Identify which cell holds the provided text, then report its (X, Y) central coordinate. 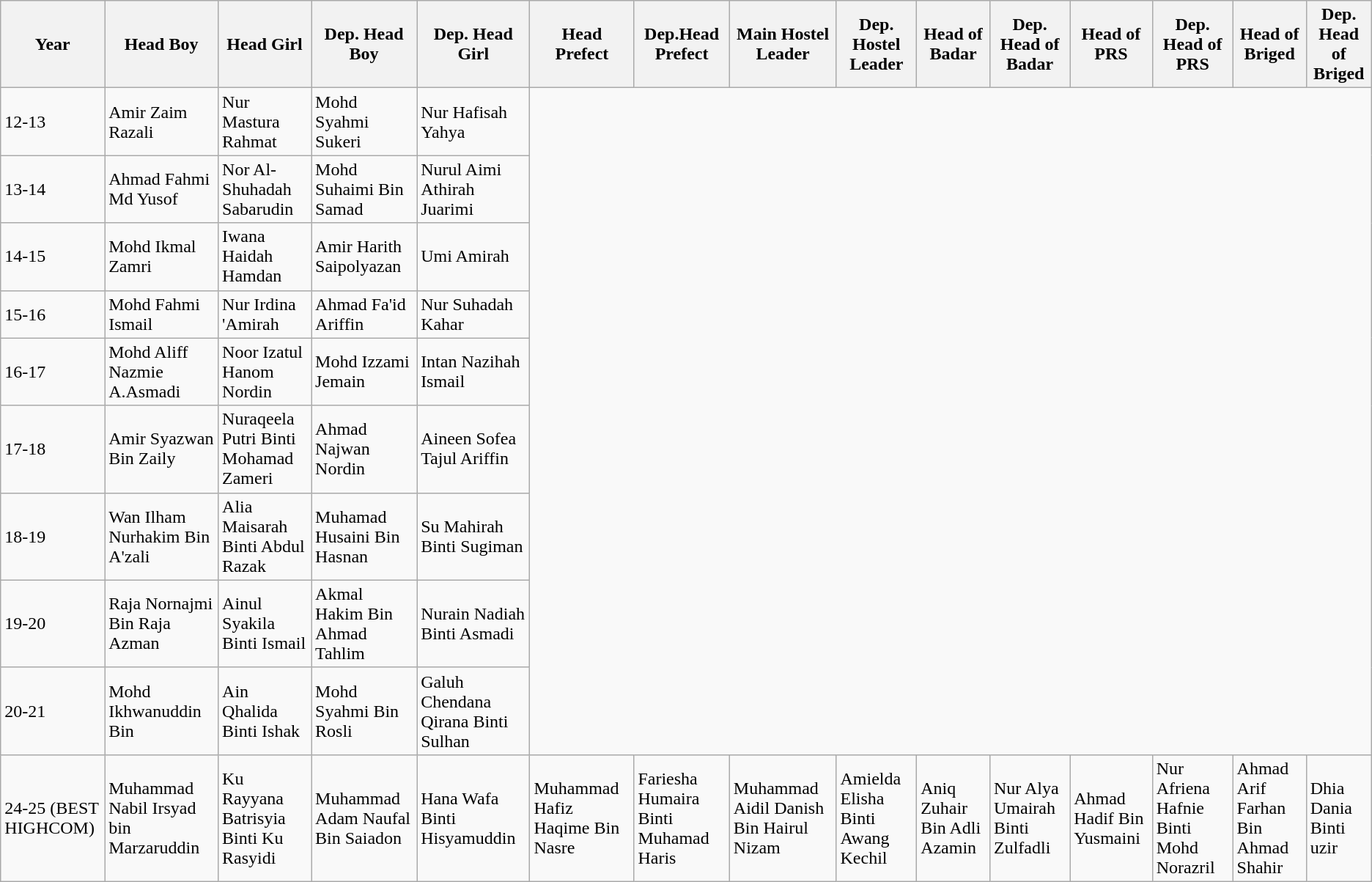
Head Girl (265, 44)
Hana Wafa Binti Hisyamuddin (473, 818)
Mohd Ikhwanuddin Bin (161, 711)
Year (53, 44)
Akmal Hakim Bin Ahmad Tahlim (364, 623)
Head of Briged (1269, 44)
19-20 (53, 623)
Mohd Syahmi Bin Rosli (364, 711)
Nur Mastura Rahmat (265, 122)
Ahmad Hadif Bin Yusmaini (1111, 818)
Ain Qhalida Binti Ishak (265, 711)
Dep. Head Boy (364, 44)
Dep. Head Girl (473, 44)
Muhammad Aidil Danish Bin Hairul Nizam (783, 818)
Nurain Nadiah Binti Asmadi (473, 623)
24-25 (BEST HIGHCOM) (53, 818)
Muhammad Nabil Irsyad bin Marzaruddin (161, 818)
Galuh Chendana Qirana Binti Sulhan (473, 711)
Head of PRS (1111, 44)
Ku Rayyana Batrisyia Binti Ku Rasyidi (265, 818)
Mohd Aliff Nazmie A.Asmadi (161, 372)
Umi Amirah (473, 257)
14-15 (53, 257)
Nor Al-Shuhadah Sabarudin (265, 189)
Nurul Aimi Athirah Juarimi (473, 189)
Amielda Elisha Binti Awang Kechil (877, 818)
Ahmad Arif Farhan Bin Ahmad Shahir (1269, 818)
Mohd Suhaimi Bin Samad (364, 189)
Head of Badar (954, 44)
Nur Hafisah Yahya (473, 122)
Alia Maisarah Binti Abdul Razak (265, 537)
Intan Nazihah Ismail (473, 372)
Amir Syazwan Bin Zaily (161, 449)
Ahmad Fahmi Md Yusof (161, 189)
Dep. Hostel Leader (877, 44)
Nur Afriena Hafnie Binti Mohd Norazril (1192, 818)
17-18 (53, 449)
Su Mahirah Binti Sugiman (473, 537)
Main Hostel Leader (783, 44)
Mohd Fahmi Ismail (161, 314)
Nuraqeela Putri Binti Mohamad Zameri (265, 449)
18-19 (53, 537)
Muhamad Husaini Bin Hasnan (364, 537)
Amir Zaim Razali (161, 122)
12-13 (53, 122)
Fariesha Humaira Binti Muhamad Haris (682, 818)
13-14 (53, 189)
Muhammad Adam Naufal Bin Saiadon (364, 818)
20-21 (53, 711)
Muhammad Hafiz Haqime Bin Nasre (582, 818)
Dep. Head of Badar (1029, 44)
15-16 (53, 314)
Mohd Izzami Jemain (364, 372)
Head Boy (161, 44)
Dep. Head of Briged (1338, 44)
Dep. Head of PRS (1192, 44)
Nur Alya Umairah Binti Zulfadli (1029, 818)
Mohd Ikmal Zamri (161, 257)
Head Prefect (582, 44)
Mohd Syahmi Sukeri (364, 122)
Dep.Head Prefect (682, 44)
Dhia Dania Binti uzir (1338, 818)
Nur Irdina 'Amirah (265, 314)
Wan Ilham Nurhakim Bin A'zali (161, 537)
Raja Nornajmi Bin Raja Azman (161, 623)
Ahmad Fa'id Ariffin (364, 314)
Nur Suhadah Kahar (473, 314)
Amir Harith Saipolyazan (364, 257)
16-17 (53, 372)
Ahmad Najwan Nordin (364, 449)
Ainul Syakila Binti Ismail (265, 623)
Aineen Sofea Tajul Ariffin (473, 449)
Iwana Haidah Hamdan (265, 257)
Aniq Zuhair Bin Adli Azamin (954, 818)
Noor Izatul Hanom Nordin (265, 372)
